Return the [X, Y] coordinate for the center point of the cell that contains the specified text.  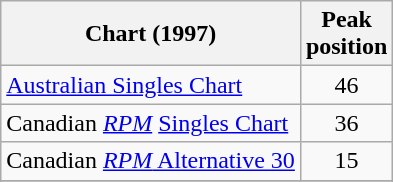
Canadian RPM Alternative 30 [151, 161]
15 [346, 161]
Peakposition [346, 34]
Canadian RPM Singles Chart [151, 123]
36 [346, 123]
46 [346, 85]
Chart (1997) [151, 34]
Australian Singles Chart [151, 85]
